Determine the [x, y] coordinate at the center of the cell enclosing the given text.  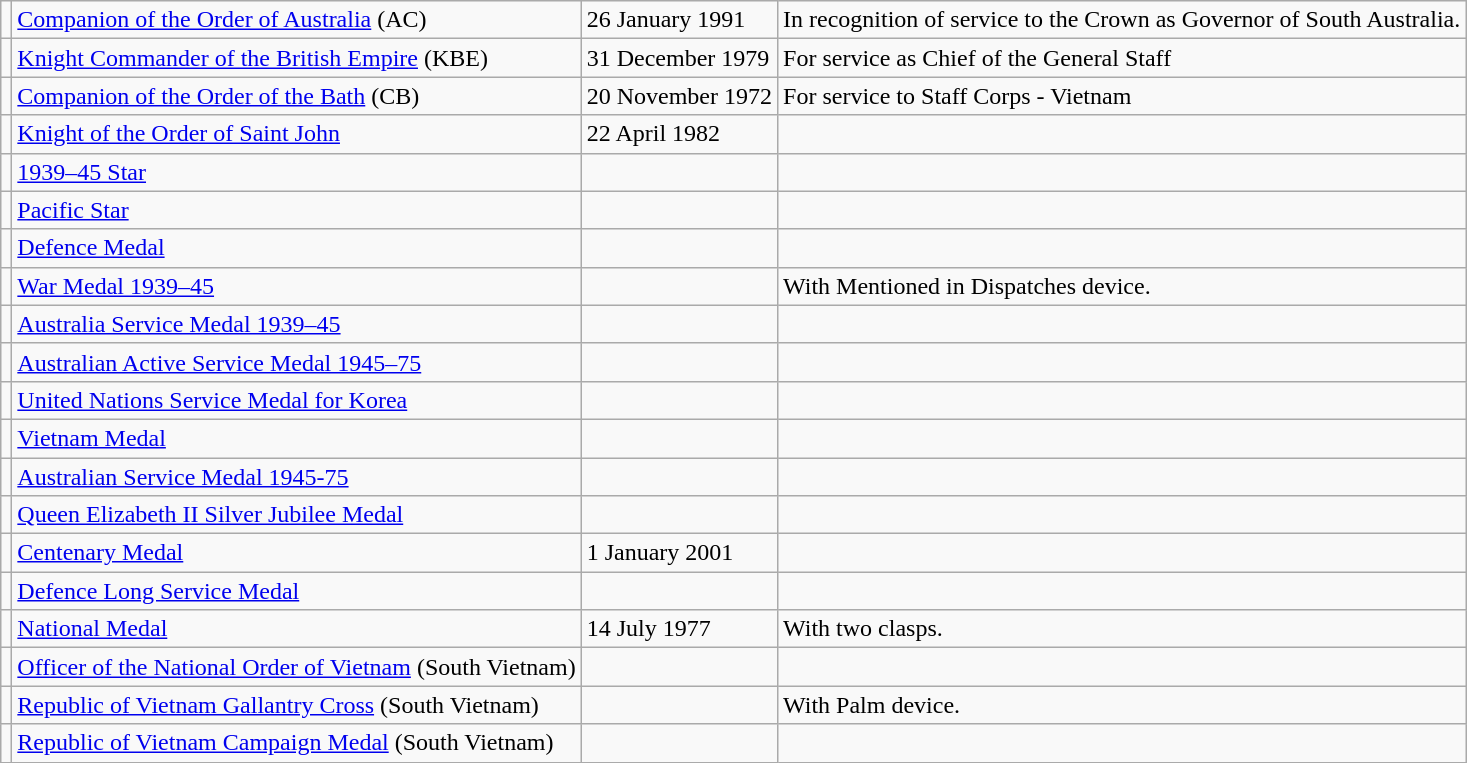
Vietnam Medal [296, 438]
With Palm device. [1122, 705]
War Medal 1939–45 [296, 286]
United Nations Service Medal for Korea [296, 400]
For service as Chief of the General Staff [1122, 58]
National Medal [296, 629]
1 January 2001 [679, 553]
Australian Service Medal 1945-75 [296, 477]
Knight Commander of the British Empire (KBE) [296, 58]
Pacific Star [296, 210]
31 December 1979 [679, 58]
Officer of the National Order of Vietnam (South Vietnam) [296, 667]
With two clasps. [1122, 629]
Republic of Vietnam Gallantry Cross (South Vietnam) [296, 705]
Queen Elizabeth II Silver Jubilee Medal [296, 515]
Australia Service Medal 1939–45 [296, 324]
Centenary Medal [296, 553]
With Mentioned in Dispatches device. [1122, 286]
Companion of the Order of the Bath (CB) [296, 96]
Defence Long Service Medal [296, 591]
Knight of the Order of Saint John [296, 134]
Australian Active Service Medal 1945–75 [296, 362]
26 January 1991 [679, 20]
22 April 1982 [679, 134]
Defence Medal [296, 248]
20 November 1972 [679, 96]
Republic of Vietnam Campaign Medal (South Vietnam) [296, 743]
In recognition of service to the Crown as Governor of South Australia. [1122, 20]
1939–45 Star [296, 172]
For service to Staff Corps - Vietnam [1122, 96]
14 July 1977 [679, 629]
Companion of the Order of Australia (AC) [296, 20]
